Extract the [X, Y] coordinate from the center of the cell holding the provided text.  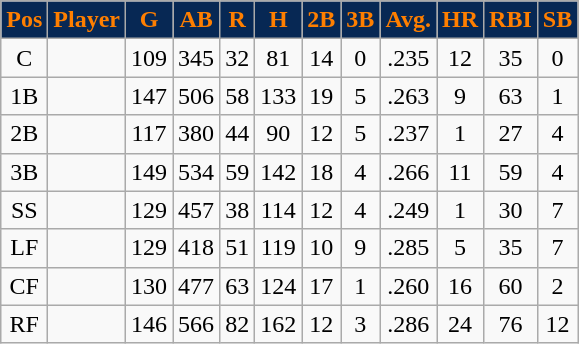
149 [150, 172]
17 [322, 286]
162 [278, 324]
.263 [408, 96]
16 [460, 286]
58 [238, 96]
Player [87, 20]
SS [24, 210]
.285 [408, 248]
Avg. [408, 20]
R [238, 20]
109 [150, 58]
Pos [24, 20]
133 [278, 96]
82 [238, 324]
1B [24, 96]
LF [24, 248]
124 [278, 286]
32 [238, 58]
.266 [408, 172]
27 [511, 134]
24 [460, 324]
11 [460, 172]
C [24, 58]
.235 [408, 58]
534 [196, 172]
H [278, 20]
18 [322, 172]
147 [150, 96]
51 [238, 248]
117 [150, 134]
HR [460, 20]
G [150, 20]
119 [278, 248]
60 [511, 286]
44 [238, 134]
477 [196, 286]
.260 [408, 286]
SB [557, 20]
566 [196, 324]
2 [557, 286]
14 [322, 58]
.286 [408, 324]
.249 [408, 210]
38 [238, 210]
.237 [408, 134]
457 [196, 210]
380 [196, 134]
418 [196, 248]
CF [24, 286]
76 [511, 324]
30 [511, 210]
RF [24, 324]
AB [196, 20]
345 [196, 58]
81 [278, 58]
19 [322, 96]
3 [360, 324]
114 [278, 210]
146 [150, 324]
506 [196, 96]
142 [278, 172]
130 [150, 286]
10 [322, 248]
RBI [511, 20]
90 [278, 134]
